Extract the (X, Y) coordinate from the center of the cell holding the provided text.  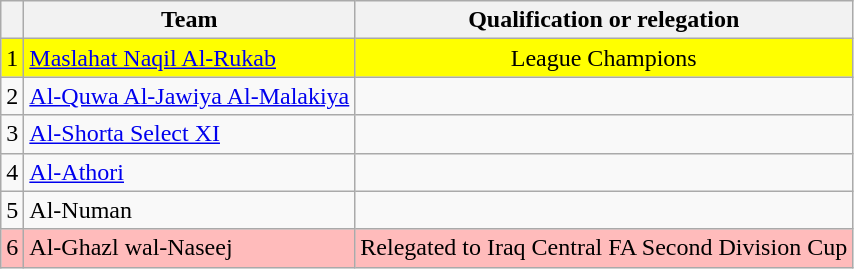
4 (12, 172)
League Champions (604, 58)
Maslahat Naqil Al-Rukab (190, 58)
3 (12, 134)
2 (12, 96)
Team (190, 20)
Al-Quwa Al-Jawiya Al-Malakiya (190, 96)
5 (12, 210)
1 (12, 58)
Al-Ghazl wal-Naseej (190, 248)
Qualification or relegation (604, 20)
Al-Numan (190, 210)
Relegated to Iraq Central FA Second Division Cup (604, 248)
Al-Shorta Select XI (190, 134)
Al-Athori (190, 172)
6 (12, 248)
